Search for the cell housing the specified text and yield its (X, Y) center coordinate. 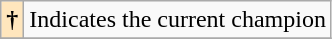
† (12, 20)
Indicates the current champion (178, 20)
